Scan for the cell matching the given text and deliver its (x, y) coordinate at center. 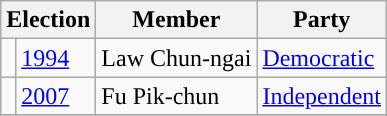
Democratic (322, 58)
Fu Pik-chun (176, 96)
2007 (56, 96)
Independent (322, 96)
Member (176, 20)
Law Chun-ngai (176, 58)
1994 (56, 58)
Party (322, 20)
Election (48, 20)
